For the text-containing cell, return its midpoint in (X, Y) coordinate format. 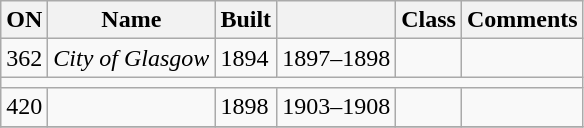
1894 (246, 58)
1897–1898 (336, 58)
1898 (246, 107)
1903–1908 (336, 107)
City of Glasgow (132, 58)
ON (24, 20)
Built (246, 20)
Name (132, 20)
362 (24, 58)
Comments (522, 20)
420 (24, 107)
Class (429, 20)
